Extract the [X, Y] coordinate from the center of the cell holding the provided text.  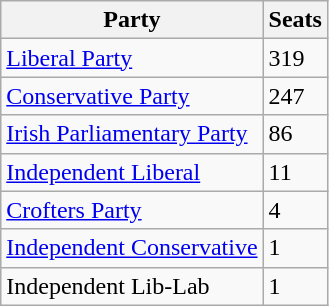
Independent Lib-Lab [132, 286]
Independent Liberal [132, 172]
Independent Conservative [132, 248]
Seats [295, 20]
86 [295, 134]
247 [295, 96]
Party [132, 20]
Liberal Party [132, 58]
319 [295, 58]
4 [295, 210]
Crofters Party [132, 210]
Conservative Party [132, 96]
11 [295, 172]
Irish Parliamentary Party [132, 134]
